Return the (x, y) coordinate for the center point of the cell that contains the specified text.  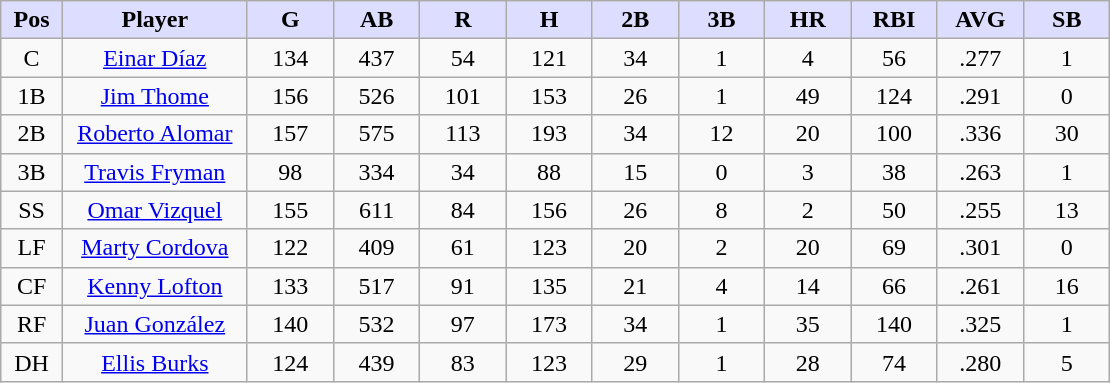
.325 (980, 324)
173 (549, 324)
Ellis Burks (154, 362)
526 (376, 96)
439 (376, 362)
H (549, 20)
R (463, 20)
66 (894, 286)
135 (549, 286)
101 (463, 96)
.261 (980, 286)
1B (32, 96)
SB (1066, 20)
G (290, 20)
Jim Thome (154, 96)
13 (1066, 210)
155 (290, 210)
RBI (894, 20)
113 (463, 134)
12 (721, 134)
AB (376, 20)
157 (290, 134)
.255 (980, 210)
611 (376, 210)
SS (32, 210)
28 (808, 362)
.280 (980, 362)
69 (894, 248)
84 (463, 210)
100 (894, 134)
49 (808, 96)
88 (549, 172)
409 (376, 248)
134 (290, 58)
121 (549, 58)
83 (463, 362)
RF (32, 324)
153 (549, 96)
5 (1066, 362)
16 (1066, 286)
56 (894, 58)
.336 (980, 134)
Juan González (154, 324)
133 (290, 286)
575 (376, 134)
61 (463, 248)
LF (32, 248)
Roberto Alomar (154, 134)
74 (894, 362)
8 (721, 210)
HR (808, 20)
97 (463, 324)
98 (290, 172)
38 (894, 172)
C (32, 58)
CF (32, 286)
91 (463, 286)
15 (635, 172)
Einar Díaz (154, 58)
532 (376, 324)
35 (808, 324)
.263 (980, 172)
Marty Cordova (154, 248)
Player (154, 20)
.301 (980, 248)
AVG (980, 20)
Kenny Lofton (154, 286)
21 (635, 286)
Pos (32, 20)
54 (463, 58)
334 (376, 172)
30 (1066, 134)
Omar Vizquel (154, 210)
Travis Fryman (154, 172)
517 (376, 286)
122 (290, 248)
437 (376, 58)
DH (32, 362)
29 (635, 362)
.291 (980, 96)
14 (808, 286)
3 (808, 172)
193 (549, 134)
.277 (980, 58)
50 (894, 210)
